For the text-containing cell, return its midpoint in [x, y] coordinate format. 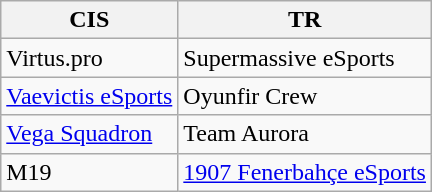
Oyunfir Crew [305, 96]
Vega Squadron [90, 134]
CIS [90, 20]
TR [305, 20]
Virtus.pro [90, 58]
M19 [90, 172]
Vaevictis eSports [90, 96]
Team Aurora [305, 134]
1907 Fenerbahçe eSports [305, 172]
Supermassive eSports [305, 58]
